Locate the cell with the specified text and output its [X, Y] center coordinate. 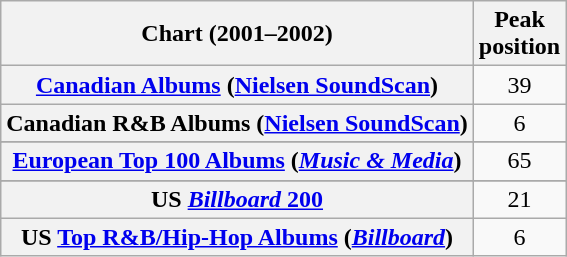
US Top R&B/Hip-Hop Albums (Billboard) [238, 237]
Peakposition [519, 34]
21 [519, 199]
39 [519, 85]
US Billboard 200 [238, 199]
European Top 100 Albums (Music & Media) [238, 161]
65 [519, 161]
Chart (2001–2002) [238, 34]
Canadian R&B Albums (Nielsen SoundScan) [238, 123]
Canadian Albums (Nielsen SoundScan) [238, 85]
